Determine the [x, y] coordinate at the center of the cell enclosing the given text.  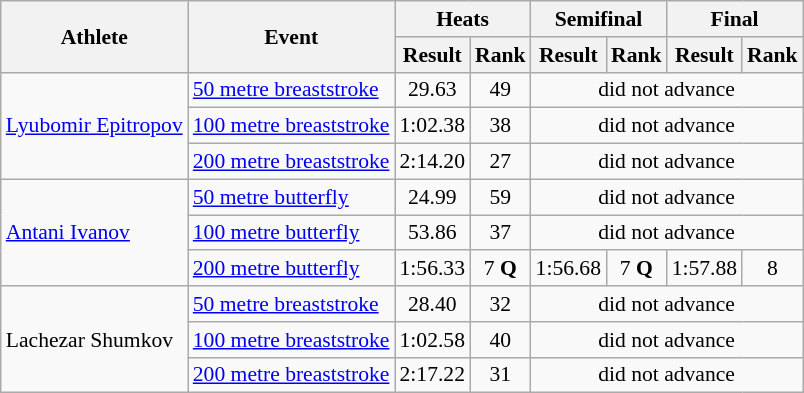
8 [772, 269]
Event [292, 36]
27 [500, 162]
50 metre butterfly [292, 197]
1:02.38 [432, 126]
1:56.33 [432, 269]
Semifinal [599, 19]
38 [500, 126]
53.86 [432, 233]
Lachezar Shumkov [94, 340]
29.63 [432, 90]
59 [500, 197]
32 [500, 304]
Antani Ivanov [94, 232]
49 [500, 90]
1:02.58 [432, 340]
1:56.68 [568, 269]
100 metre butterfly [292, 233]
28.40 [432, 304]
37 [500, 233]
40 [500, 340]
1:57.88 [704, 269]
Heats [462, 19]
24.99 [432, 197]
Athlete [94, 36]
31 [500, 375]
Final [735, 19]
200 metre butterfly [292, 269]
2:14.20 [432, 162]
2:17.22 [432, 375]
Lyubomir Epitropov [94, 126]
